Scan for the cell matching the given text and deliver its (X, Y) coordinate at center. 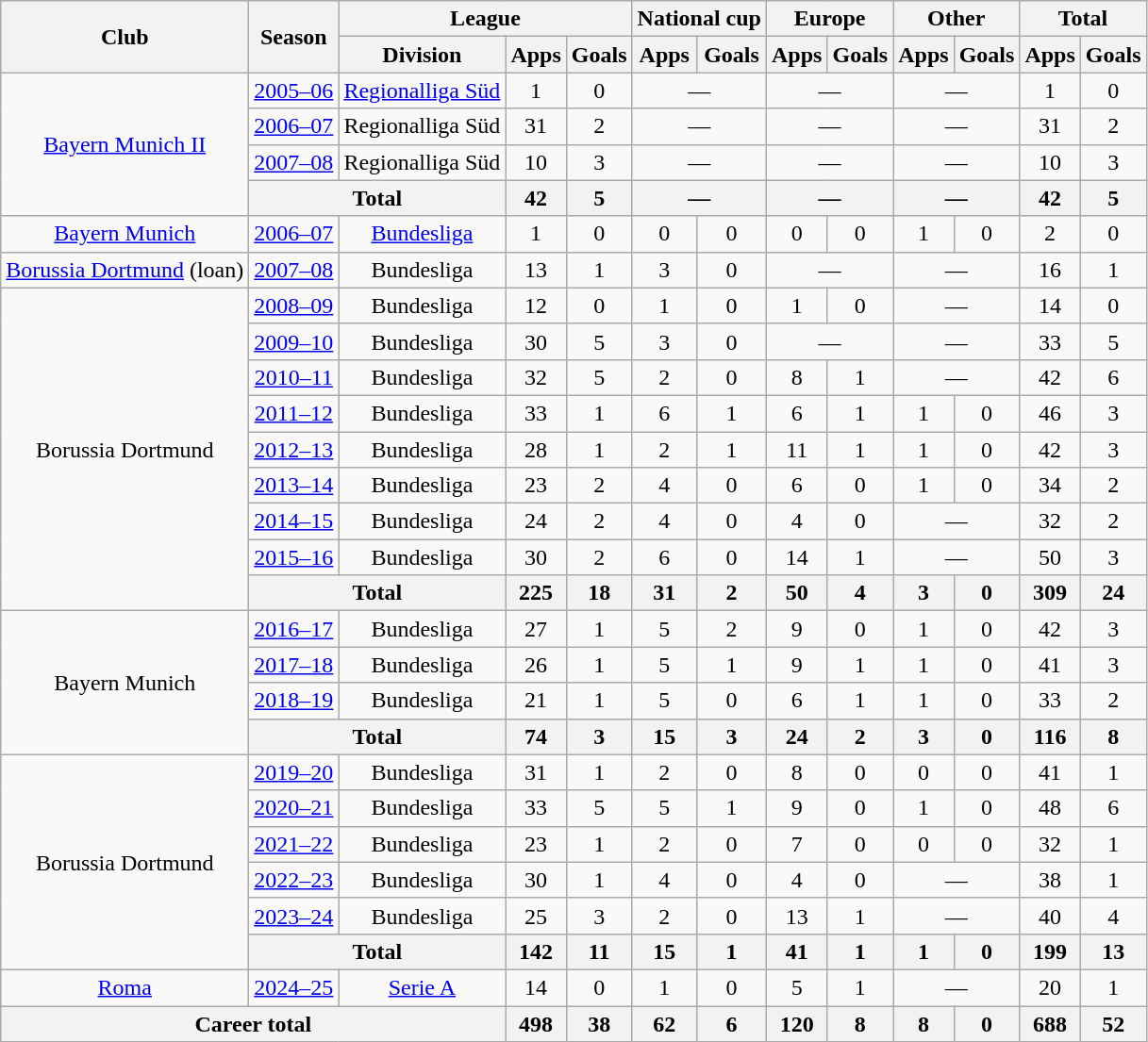
2024–25 (294, 987)
Career total (253, 1023)
Division (423, 55)
2021–22 (294, 844)
52 (1113, 1023)
7 (797, 844)
2023–24 (294, 916)
2019–20 (294, 772)
2020–21 (294, 808)
2008–09 (294, 306)
2022–23 (294, 880)
62 (664, 1023)
2005–06 (294, 91)
48 (1050, 808)
League (485, 19)
120 (797, 1023)
688 (1050, 1023)
2016–17 (294, 629)
2015–16 (294, 557)
2018–19 (294, 701)
28 (536, 450)
Europe (830, 19)
498 (536, 1023)
40 (1050, 916)
Serie A (423, 987)
Roma (125, 987)
2014–15 (294, 521)
116 (1050, 736)
Borussia Dortmund (loan) (125, 270)
Club (125, 37)
225 (536, 593)
46 (1050, 413)
12 (536, 306)
Other (957, 19)
2009–10 (294, 341)
Bayern Munich II (125, 144)
2011–12 (294, 413)
21 (536, 701)
20 (1050, 987)
2013–14 (294, 486)
27 (536, 629)
309 (1050, 593)
National cup (699, 19)
16 (1050, 270)
26 (536, 665)
2010–11 (294, 377)
199 (1050, 951)
34 (1050, 486)
25 (536, 916)
2012–13 (294, 450)
18 (599, 593)
2017–18 (294, 665)
74 (536, 736)
142 (536, 951)
Season (294, 37)
